Output the [X, Y] coordinate of the center of the cell containing the given text.  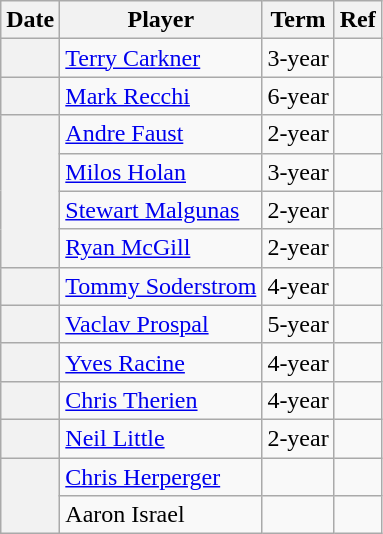
Player [161, 20]
6-year [298, 96]
Chris Herperger [161, 477]
Vaclav Prospal [161, 324]
Andre Faust [161, 134]
Mark Recchi [161, 96]
Aaron Israel [161, 515]
5-year [298, 324]
Tommy Soderstrom [161, 286]
Date [30, 20]
Neil Little [161, 438]
Stewart Malgunas [161, 210]
Ryan McGill [161, 248]
Milos Holan [161, 172]
Yves Racine [161, 362]
Chris Therien [161, 400]
Terry Carkner [161, 58]
Ref [358, 20]
Term [298, 20]
